Identify which cell holds the provided text, then report its [X, Y] central coordinate. 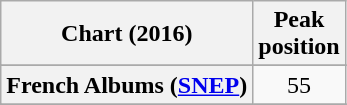
Peak position [299, 34]
Chart (2016) [127, 34]
55 [299, 85]
French Albums (SNEP) [127, 85]
